Extract the [x, y] coordinate from the center of the cell holding the provided text.  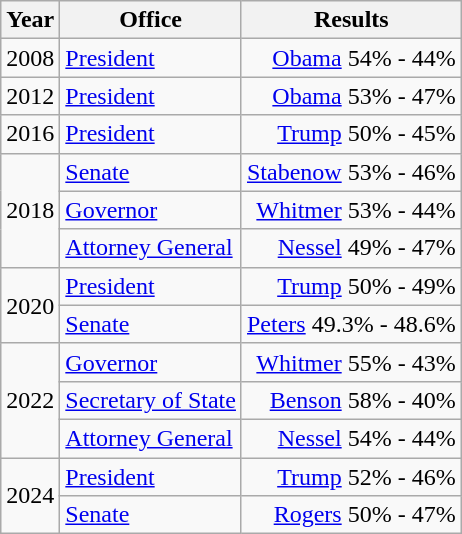
Obama 53% - 47% [351, 96]
2016 [30, 134]
Year [30, 20]
Secretary of State [151, 400]
Peters 49.3% - 48.6% [351, 324]
Nessel 54% - 44% [351, 438]
Stabenow 53% - 46% [351, 172]
2012 [30, 96]
Rogers 50% - 47% [351, 515]
Obama 54% - 44% [351, 58]
Nessel 49% - 47% [351, 248]
Whitmer 53% - 44% [351, 210]
2008 [30, 58]
2020 [30, 305]
Benson 58% - 40% [351, 400]
Trump 50% - 49% [351, 286]
2024 [30, 496]
2018 [30, 210]
Results [351, 20]
Trump 50% - 45% [351, 134]
Whitmer 55% - 43% [351, 362]
Office [151, 20]
Trump 52% - 46% [351, 477]
2022 [30, 400]
